Determine the [X, Y] coordinate at the center of the cell enclosing the given text.  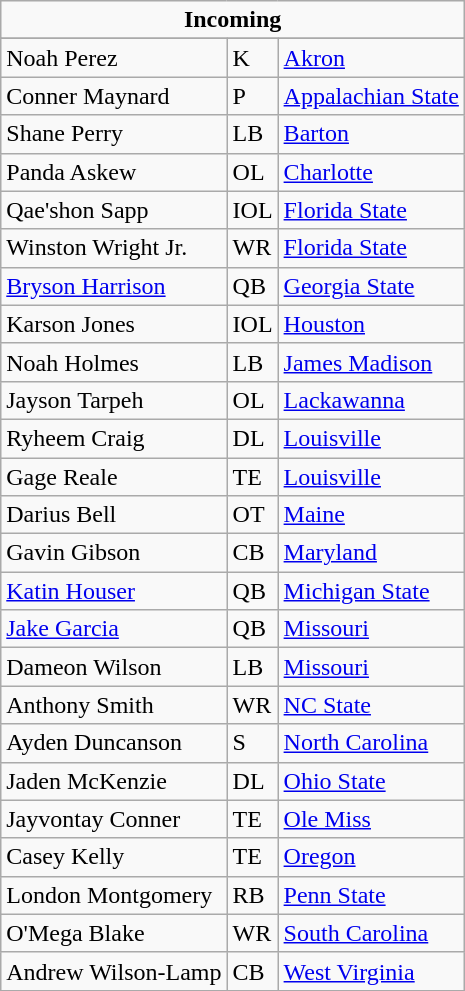
Appalachian State [371, 96]
Barton [371, 134]
P [252, 96]
Ohio State [371, 781]
Anthony Smith [114, 705]
Bryson Harrison [114, 286]
Maryland [371, 553]
London Montgomery [114, 895]
Jayvontay Conner [114, 819]
NC State [371, 705]
Ayden Duncanson [114, 743]
Gage Reale [114, 477]
Shane Perry [114, 134]
Noah Holmes [114, 362]
Conner Maynard [114, 96]
West Virginia [371, 971]
Georgia State [371, 286]
Jaden McKenzie [114, 781]
Houston [371, 324]
Oregon [371, 857]
Panda Askew [114, 172]
Noah Perez [114, 58]
O'Mega Blake [114, 933]
Michigan State [371, 591]
S [252, 743]
Winston Wright Jr. [114, 248]
Penn State [371, 895]
Karson Jones [114, 324]
Darius Bell [114, 515]
Akron [371, 58]
North Carolina [371, 743]
Dameon Wilson [114, 667]
Jake Garcia [114, 629]
James Madison [371, 362]
Ryheem Craig [114, 438]
Charlotte [371, 172]
South Carolina [371, 933]
Casey Kelly [114, 857]
Incoming [233, 20]
OT [252, 515]
RB [252, 895]
Lackawanna [371, 400]
Ole Miss [371, 819]
Jayson Tarpeh [114, 400]
Qae'shon Sapp [114, 210]
Katin Houser [114, 591]
Gavin Gibson [114, 553]
Andrew Wilson-Lamp [114, 971]
Maine [371, 515]
K [252, 58]
